Detect which cell encompasses the target text, then output its [x, y] center coordinate. 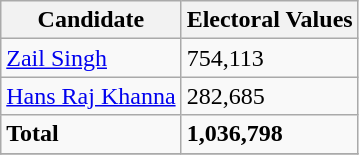
Electoral Values [270, 20]
282,685 [270, 96]
Candidate [91, 20]
Zail Singh [91, 58]
1,036,798 [270, 134]
Hans Raj Khanna [91, 96]
754,113 [270, 58]
Total [91, 134]
